Extract the [X, Y] coordinate from the center of the cell holding the provided text.  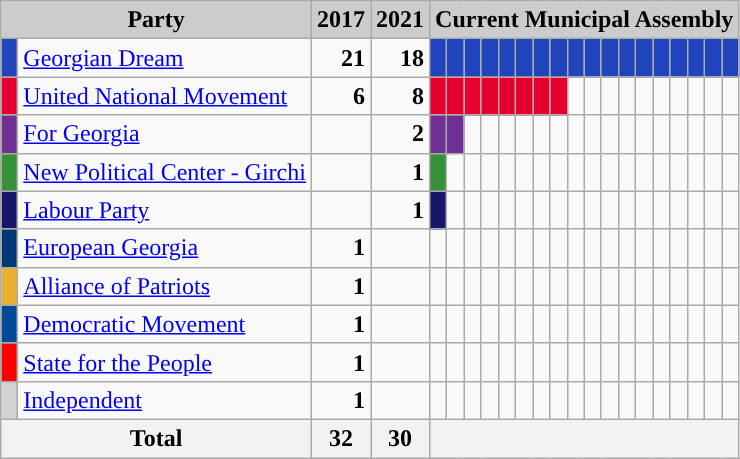
Independent [165, 400]
Total [156, 438]
Current Municipal Assembly [584, 20]
European Georgia [165, 248]
Democratic Movement [165, 324]
United National Movement [165, 96]
2021 [400, 20]
8 [400, 96]
6 [340, 96]
Labour Party [165, 210]
18 [400, 58]
30 [400, 438]
2017 [340, 20]
New Political Center - Girchi [165, 172]
Georgian Dream [165, 58]
For Georgia [165, 134]
32 [340, 438]
21 [340, 58]
Party [156, 20]
2 [400, 134]
State for the People [165, 362]
Alliance of Patriots [165, 286]
